For the text-containing cell, return its midpoint in (x, y) coordinate format. 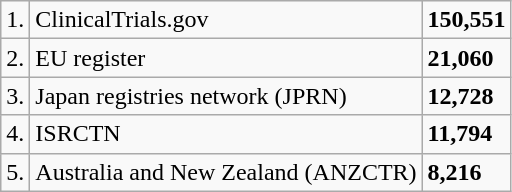
Japan registries network (JPRN) (226, 96)
3. (16, 96)
4. (16, 134)
12,728 (466, 96)
1. (16, 20)
EU register (226, 58)
11,794 (466, 134)
8,216 (466, 172)
5. (16, 172)
ClinicalTrials.gov (226, 20)
ISRCTN (226, 134)
2. (16, 58)
21,060 (466, 58)
Australia and New Zealand (ANZCTR) (226, 172)
150,551 (466, 20)
